Determine the (x, y) coordinate at the center of the cell enclosing the given text.  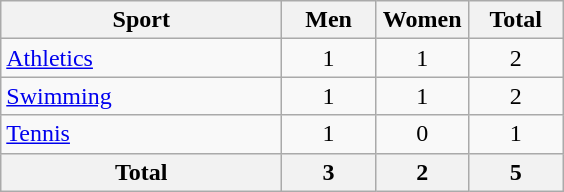
3 (329, 172)
Tennis (142, 134)
Sport (142, 20)
Swimming (142, 96)
Women (422, 20)
Men (329, 20)
Athletics (142, 58)
0 (422, 134)
5 (516, 172)
